Return the [X, Y] coordinate for the center point of the cell that contains the specified text.  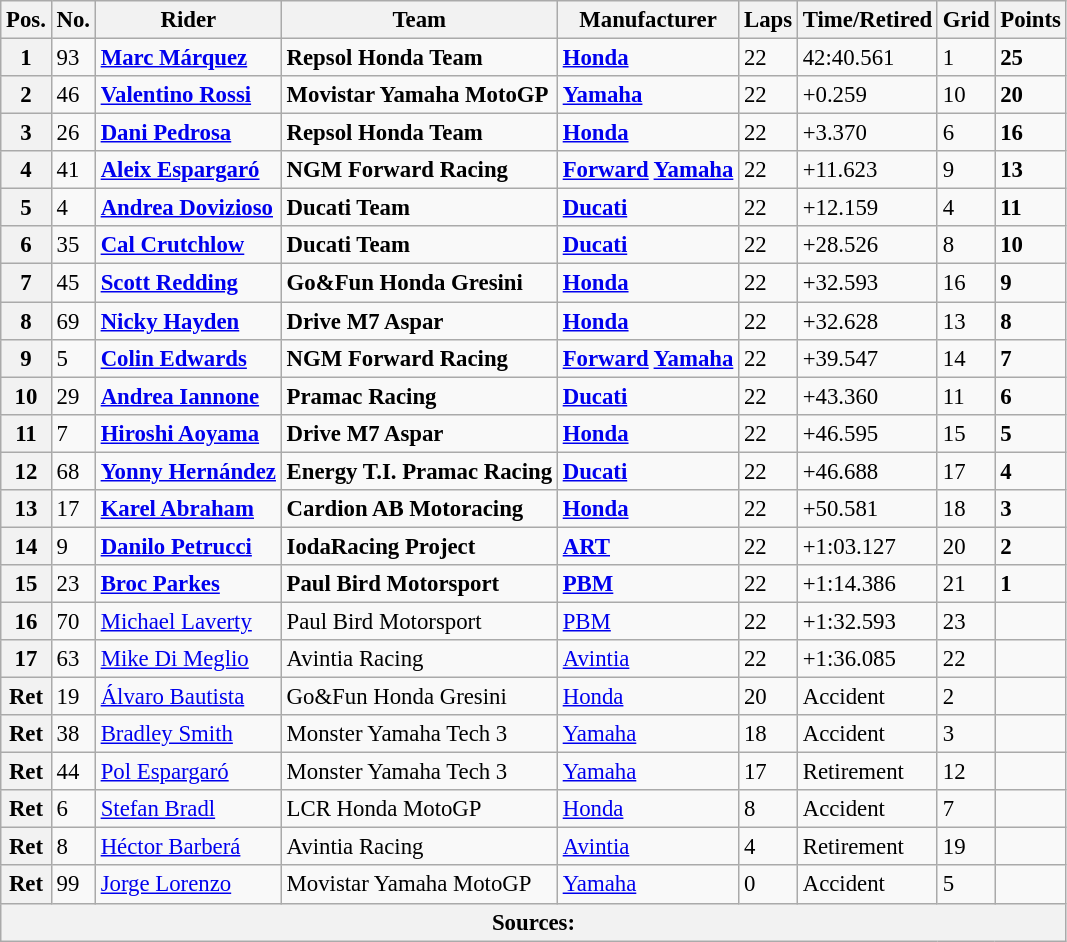
63 [73, 659]
Team [419, 20]
+1:03.127 [867, 546]
35 [73, 245]
Cal Crutchlow [188, 245]
Colin Edwards [188, 358]
Mike Di Meglio [188, 659]
46 [73, 95]
LCR Honda MotoGP [419, 809]
Nicky Hayden [188, 321]
Pramac Racing [419, 396]
Andrea Dovizioso [188, 208]
Karel Abraham [188, 509]
Bradley Smith [188, 734]
+32.593 [867, 283]
38 [73, 734]
26 [73, 133]
Pos. [26, 20]
Time/Retired [867, 20]
68 [73, 471]
Marc Márquez [188, 58]
No. [73, 20]
Cardion AB Motoracing [419, 509]
Valentino Rossi [188, 95]
Hiroshi Aoyama [188, 433]
Scott Redding [188, 283]
Aleix Espargaró [188, 170]
+50.581 [867, 509]
93 [73, 58]
+39.547 [867, 358]
0 [768, 885]
Manufacturer [648, 20]
Álvaro Bautista [188, 697]
Héctor Barberá [188, 847]
+11.623 [867, 170]
+0.259 [867, 95]
+1:14.386 [867, 584]
ART [648, 546]
42:40.561 [867, 58]
Andrea Iannone [188, 396]
Grid [966, 20]
Rider [188, 20]
Stefan Bradl [188, 809]
+32.628 [867, 321]
+46.688 [867, 471]
+1:32.593 [867, 621]
41 [73, 170]
Points [1030, 20]
+46.595 [867, 433]
+43.360 [867, 396]
Danilo Petrucci [188, 546]
Laps [768, 20]
69 [73, 321]
44 [73, 772]
Michael Laverty [188, 621]
70 [73, 621]
Pol Espargaró [188, 772]
Yonny Hernández [188, 471]
Sources: [534, 922]
Broc Parkes [188, 584]
+1:36.085 [867, 659]
29 [73, 396]
25 [1030, 58]
+12.159 [867, 208]
IodaRacing Project [419, 546]
+3.370 [867, 133]
21 [966, 584]
45 [73, 283]
99 [73, 885]
Energy T.I. Pramac Racing [419, 471]
Dani Pedrosa [188, 133]
+28.526 [867, 245]
Jorge Lorenzo [188, 885]
